Determine the [X, Y] coordinate at the center of the cell enclosing the given text.  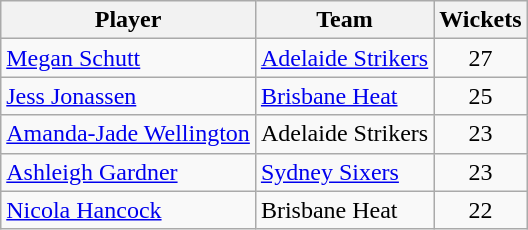
25 [480, 96]
Nicola Hancock [128, 210]
22 [480, 210]
Megan Schutt [128, 58]
27 [480, 58]
Player [128, 20]
Wickets [480, 20]
Ashleigh Gardner [128, 172]
Jess Jonassen [128, 96]
Team [344, 20]
Sydney Sixers [344, 172]
Amanda-Jade Wellington [128, 134]
